Detect which cell encompasses the target text, then output its (X, Y) center coordinate. 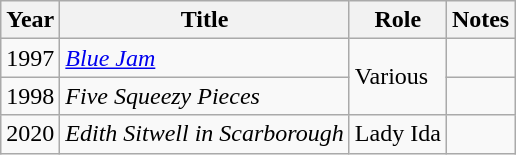
Year (30, 20)
Various (398, 77)
Lady Ida (398, 134)
Notes (480, 20)
2020 (30, 134)
Title (205, 20)
1997 (30, 58)
Role (398, 20)
Edith Sitwell in Scarborough (205, 134)
1998 (30, 96)
Five Squeezy Pieces (205, 96)
Blue Jam (205, 58)
